Return (X, Y) of the center of cell containing provided text 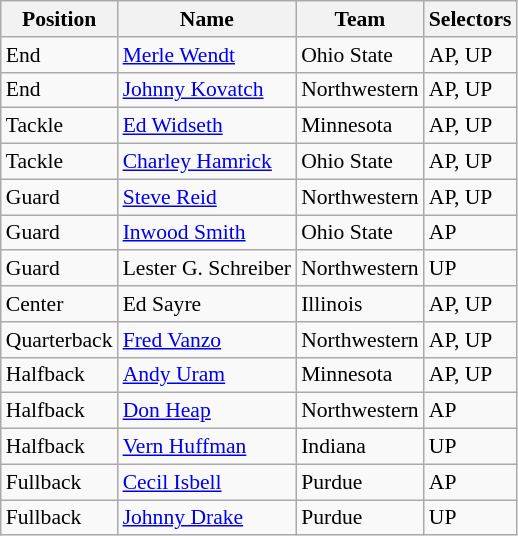
Ed Widseth (208, 126)
Center (60, 304)
Merle Wendt (208, 55)
Fred Vanzo (208, 340)
Inwood Smith (208, 233)
Vern Huffman (208, 447)
Don Heap (208, 411)
Selectors (470, 19)
Lester G. Schreiber (208, 269)
Johnny Drake (208, 518)
Charley Hamrick (208, 162)
Johnny Kovatch (208, 90)
Position (60, 19)
Cecil Isbell (208, 482)
Andy Uram (208, 375)
Indiana (360, 447)
Team (360, 19)
Steve Reid (208, 197)
Quarterback (60, 340)
Ed Sayre (208, 304)
Illinois (360, 304)
Name (208, 19)
